Identify which cell holds the provided text, then report its (X, Y) central coordinate. 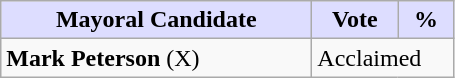
% (426, 20)
Vote (355, 20)
Mayoral Candidate (156, 20)
Acclaimed (383, 58)
Mark Peterson (X) (156, 58)
